Pinpoint the cell where the given text exists, returning its (x, y) midpoint coordinate. 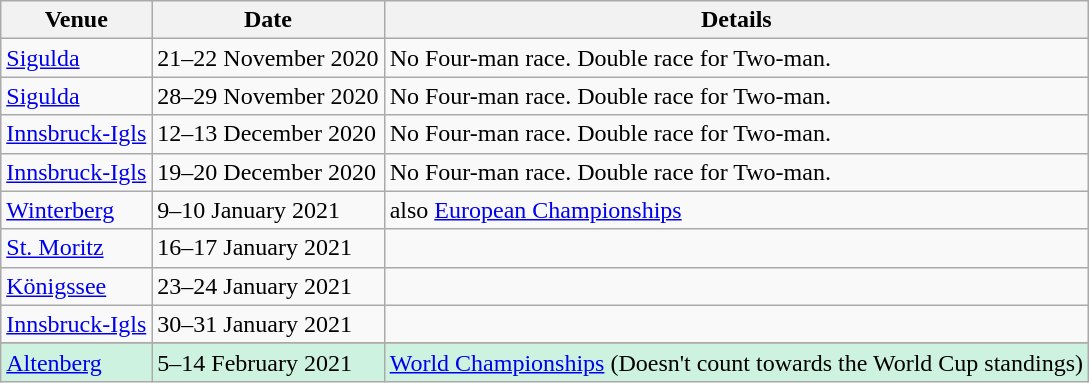
Date (268, 20)
St. Moritz (76, 248)
Altenberg (76, 362)
Venue (76, 20)
19–20 December 2020 (268, 172)
30–31 January 2021 (268, 324)
16–17 January 2021 (268, 248)
23–24 January 2021 (268, 286)
also European Championships (736, 210)
Details (736, 20)
World Championships (Doesn't count towards the World Cup standings) (736, 362)
9–10 January 2021 (268, 210)
Winterberg (76, 210)
21–22 November 2020 (268, 58)
Königssee (76, 286)
5–14 February 2021 (268, 362)
12–13 December 2020 (268, 134)
28–29 November 2020 (268, 96)
